Extract the (X, Y) coordinate from the center of the cell holding the provided text.  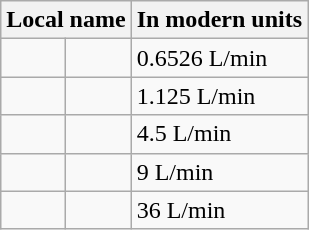
In modern units (219, 20)
36 L/min (219, 210)
4.5 L/min (219, 134)
9 L/min (219, 172)
0.6526 L/min (219, 58)
1.125 L/min (219, 96)
Local name (66, 20)
